Return [X, Y] of the center of cell containing provided text 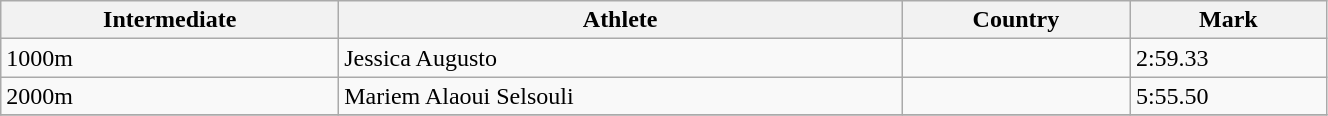
Jessica Augusto [620, 58]
2000m [170, 96]
Athlete [620, 20]
1000m [170, 58]
Country [1016, 20]
Mark [1228, 20]
2:59.33 [1228, 58]
Intermediate [170, 20]
5:55.50 [1228, 96]
Mariem Alaoui Selsouli [620, 96]
